Scan for the cell matching the given text and deliver its (x, y) coordinate at center. 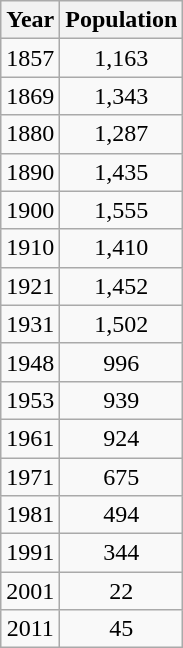
1931 (30, 324)
2001 (30, 591)
1971 (30, 477)
1981 (30, 515)
1869 (30, 96)
1,410 (122, 248)
1857 (30, 58)
1948 (30, 362)
1921 (30, 286)
1900 (30, 210)
Year (30, 20)
1890 (30, 172)
1,502 (122, 324)
1,452 (122, 286)
924 (122, 438)
1910 (30, 248)
Population (122, 20)
675 (122, 477)
45 (122, 629)
1,555 (122, 210)
494 (122, 515)
1,163 (122, 58)
1961 (30, 438)
939 (122, 400)
1,435 (122, 172)
1,287 (122, 134)
1,343 (122, 96)
996 (122, 362)
2011 (30, 629)
1880 (30, 134)
1953 (30, 400)
1991 (30, 553)
22 (122, 591)
344 (122, 553)
